Detect which cell encompasses the target text, then output its [x, y] center coordinate. 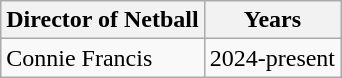
Director of Netball [102, 20]
2024-present [272, 58]
Connie Francis [102, 58]
Years [272, 20]
